Provide the (X, Y) coordinate of the cell's center where the given text is located.  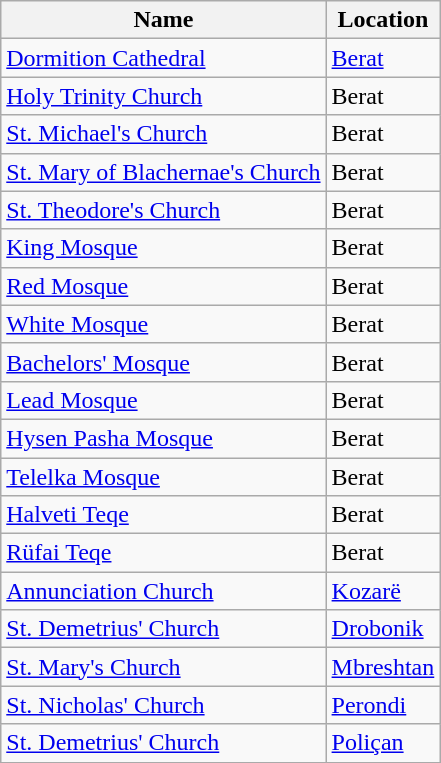
Poliçan (383, 743)
Holy Trinity Church (164, 96)
Hysen Pasha Mosque (164, 438)
Rüfai Teqe (164, 553)
St. Theodore's Church (164, 210)
Red Mosque (164, 286)
Lead Mosque (164, 400)
Dormition Cathedral (164, 58)
St. Mary's Church (164, 667)
Kozarë (383, 591)
Annunciation Church (164, 591)
St. Michael's Church (164, 134)
Name (164, 20)
King Mosque (164, 248)
Location (383, 20)
Mbreshtan (383, 667)
Drobonik (383, 629)
St. Nicholas' Church (164, 705)
Perondi (383, 705)
White Mosque (164, 324)
Telelka Mosque (164, 477)
Halveti Teqe (164, 515)
Bachelors' Mosque (164, 362)
St. Mary of Blachernae's Church (164, 172)
